Pinpoint the cell where the given text exists, returning its [x, y] midpoint coordinate. 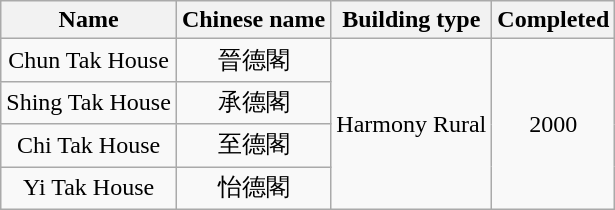
Building type [412, 20]
Chun Tak House [89, 60]
Completed [554, 20]
至德閣 [253, 146]
怡德閣 [253, 188]
Chinese name [253, 20]
Harmony Rural [412, 124]
2000 [554, 124]
Name [89, 20]
Shing Tak House [89, 102]
晉德閣 [253, 60]
承德閣 [253, 102]
Yi Tak House [89, 188]
Chi Tak House [89, 146]
